Return [x, y] of the center of cell containing provided text 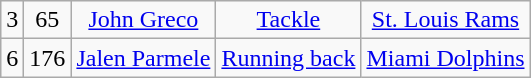
6 [12, 58]
Miami Dolphins [446, 58]
Jalen Parmele [144, 58]
Running back [288, 58]
St. Louis Rams [446, 20]
176 [48, 58]
65 [48, 20]
John Greco [144, 20]
3 [12, 20]
Tackle [288, 20]
